For the text-containing cell, return its midpoint in (X, Y) coordinate format. 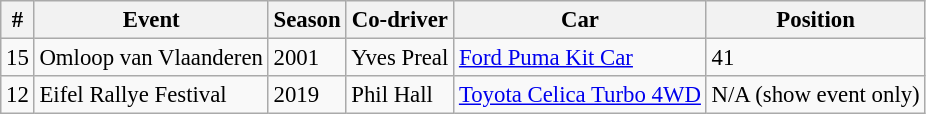
N/A (show event only) (816, 95)
Yves Preal (400, 58)
12 (18, 95)
Eifel Rallye Festival (151, 95)
Omloop van Vlaanderen (151, 58)
Phil Hall (400, 95)
Ford Puma Kit Car (580, 58)
Event (151, 20)
Position (816, 20)
41 (816, 58)
2001 (307, 58)
2019 (307, 95)
Toyota Celica Turbo 4WD (580, 95)
Co-driver (400, 20)
# (18, 20)
Car (580, 20)
15 (18, 58)
Season (307, 20)
